Return the [X, Y] coordinate for the center point of the cell that contains the specified text.  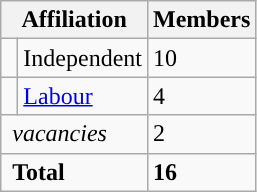
Members [201, 20]
Total [74, 172]
Independent [83, 58]
10 [201, 58]
Labour [83, 96]
Affiliation [74, 20]
4 [201, 96]
vacancies [74, 134]
2 [201, 134]
16 [201, 172]
